Return the [x, y] coordinate for the center point of the cell that contains the specified text.  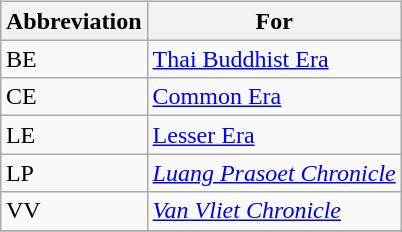
For [274, 21]
LE [74, 135]
BE [74, 59]
Lesser Era [274, 135]
Luang Prasoet Chronicle [274, 173]
Common Era [274, 97]
LP [74, 173]
VV [74, 211]
Thai Buddhist Era [274, 59]
Abbreviation [74, 21]
Van Vliet Chronicle [274, 211]
CE [74, 97]
